Determine the (x, y) coordinate at the center of the cell enclosing the given text.  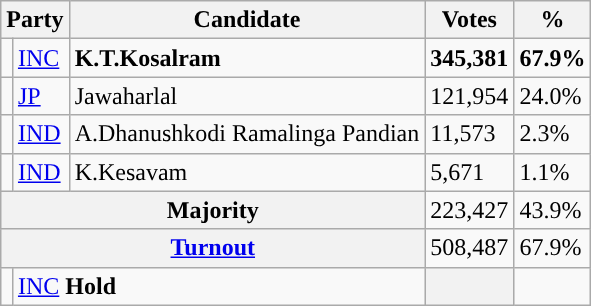
INC Hold (218, 286)
K.Kesavam (247, 172)
223,427 (470, 210)
121,954 (470, 96)
Turnout (213, 248)
345,381 (470, 58)
INC (40, 58)
Jawaharlal (247, 96)
24.0% (552, 96)
JP (40, 96)
Votes (470, 20)
11,573 (470, 134)
Candidate (247, 20)
508,487 (470, 248)
K.T.Kosalram (247, 58)
5,671 (470, 172)
% (552, 20)
2.3% (552, 134)
Party (35, 20)
1.1% (552, 172)
Majority (213, 210)
A.Dhanushkodi Ramalinga Pandian (247, 134)
43.9% (552, 210)
